Locate the cell with the specified text and output its [x, y] center coordinate. 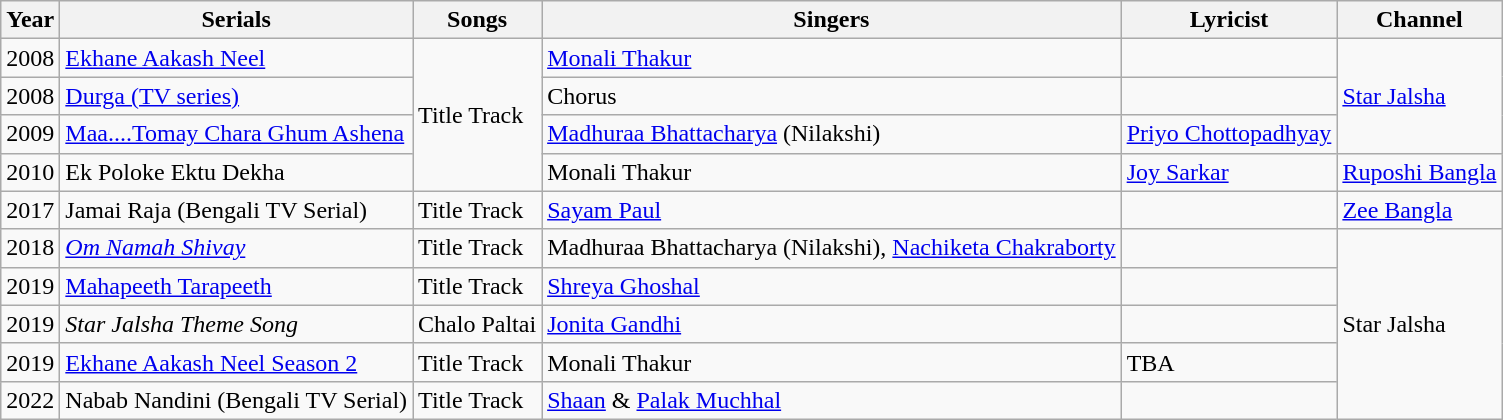
TBA [1229, 362]
2017 [30, 210]
Om Namah Shivay [236, 248]
Jamai Raja (Bengali TV Serial) [236, 210]
Sayam Paul [832, 210]
Chalo Paltai [478, 324]
Mahapeeth Tarapeeth [236, 286]
Nabab Nandini (Bengali TV Serial) [236, 400]
Ruposhi Bangla [1420, 172]
Songs [478, 20]
Shaan & Palak Muchhal [832, 400]
2009 [30, 134]
Channel [1420, 20]
Serials [236, 20]
Priyo Chottopadhyay [1229, 134]
Ekhane Aakash Neel Season 2 [236, 362]
Ek Poloke Ektu Dekha [236, 172]
Maa....Tomay Chara Ghum Ashena [236, 134]
2010 [30, 172]
Madhuraa Bhattacharya (Nilakshi) [832, 134]
Jonita Gandhi [832, 324]
Joy Sarkar [1229, 172]
2022 [30, 400]
Chorus [832, 96]
Ekhane Aakash Neel [236, 58]
Durga (TV series) [236, 96]
Zee Bangla [1420, 210]
Shreya Ghoshal [832, 286]
Madhuraa Bhattacharya (Nilakshi), Nachiketa Chakraborty [832, 248]
Year [30, 20]
2018 [30, 248]
Star Jalsha Theme Song [236, 324]
Singers [832, 20]
Lyricist [1229, 20]
